Return (x, y) of the center of cell containing provided text 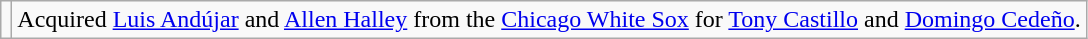
Acquired Luis Andújar and Allen Halley from the Chicago White Sox for Tony Castillo and Domingo Cedeño. (549, 20)
